Identify which cell holds the provided text, then report its [X, Y] central coordinate. 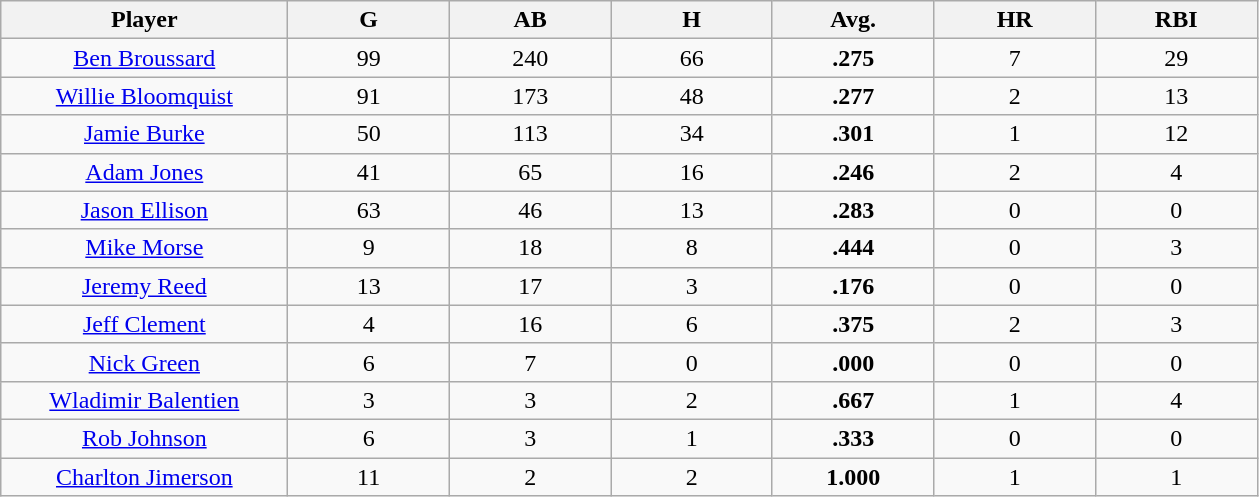
.246 [853, 172]
63 [369, 210]
Mike Morse [144, 248]
91 [369, 96]
.444 [853, 248]
34 [692, 134]
1.000 [853, 477]
H [692, 20]
.277 [853, 96]
G [369, 20]
240 [530, 58]
Willie Bloomquist [144, 96]
Ben Broussard [144, 58]
113 [530, 134]
173 [530, 96]
18 [530, 248]
AB [530, 20]
11 [369, 477]
.283 [853, 210]
46 [530, 210]
.375 [853, 324]
17 [530, 286]
50 [369, 134]
9 [369, 248]
8 [692, 248]
.301 [853, 134]
.000 [853, 362]
Jamie Burke [144, 134]
HR [1015, 20]
Rob Johnson [144, 438]
Charlton Jimerson [144, 477]
.333 [853, 438]
66 [692, 58]
.667 [853, 400]
99 [369, 58]
Avg. [853, 20]
Adam Jones [144, 172]
RBI [1176, 20]
Jason Ellison [144, 210]
Player [144, 20]
41 [369, 172]
Jeremy Reed [144, 286]
Wladimir Balentien [144, 400]
12 [1176, 134]
48 [692, 96]
.176 [853, 286]
65 [530, 172]
29 [1176, 58]
.275 [853, 58]
Nick Green [144, 362]
Jeff Clement [144, 324]
